Provide the (X, Y) coordinate of the cell's center where the given text is located.  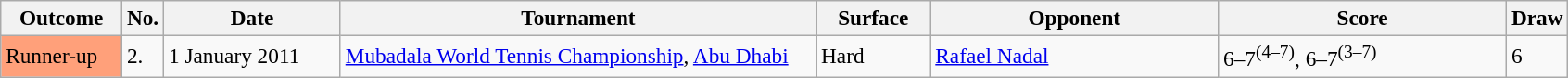
2. (143, 56)
Outcome (61, 18)
Mubadala World Tennis Championship, Abu Dhabi (578, 56)
Runner-up (61, 56)
6 (1536, 56)
Score (1362, 18)
6–7(4–7), 6–7(3–7) (1362, 56)
Surface (873, 18)
Opponent (1075, 18)
No. (143, 18)
Rafael Nadal (1075, 56)
1 January 2011 (252, 56)
Tournament (578, 18)
Date (252, 18)
Hard (873, 56)
Draw (1536, 18)
